Find where the given text appears and provide that cell's center as (x, y) coordinate. 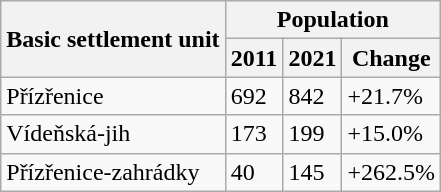
Vídeňská-jih (113, 134)
Basic settlement unit (113, 39)
Přízřenice (113, 96)
+15.0% (392, 134)
173 (254, 134)
40 (254, 172)
692 (254, 96)
842 (312, 96)
+21.7% (392, 96)
Change (392, 58)
2021 (312, 58)
Population (332, 20)
199 (312, 134)
2011 (254, 58)
+262.5% (392, 172)
Přízřenice-zahrádky (113, 172)
145 (312, 172)
